Extract the (X, Y) coordinate from the center of the cell holding the provided text.  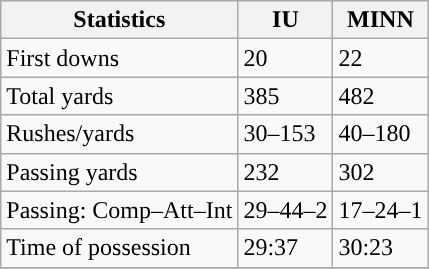
40–180 (380, 134)
First downs (120, 58)
Total yards (120, 96)
Time of possession (120, 248)
IU (286, 20)
30–153 (286, 134)
Rushes/yards (120, 134)
302 (380, 172)
22 (380, 58)
Statistics (120, 20)
482 (380, 96)
29:37 (286, 248)
30:23 (380, 248)
20 (286, 58)
29–44–2 (286, 210)
Passing: Comp–Att–Int (120, 210)
232 (286, 172)
MINN (380, 20)
385 (286, 96)
17–24–1 (380, 210)
Passing yards (120, 172)
